Locate the cell with the specified text and output its (X, Y) center coordinate. 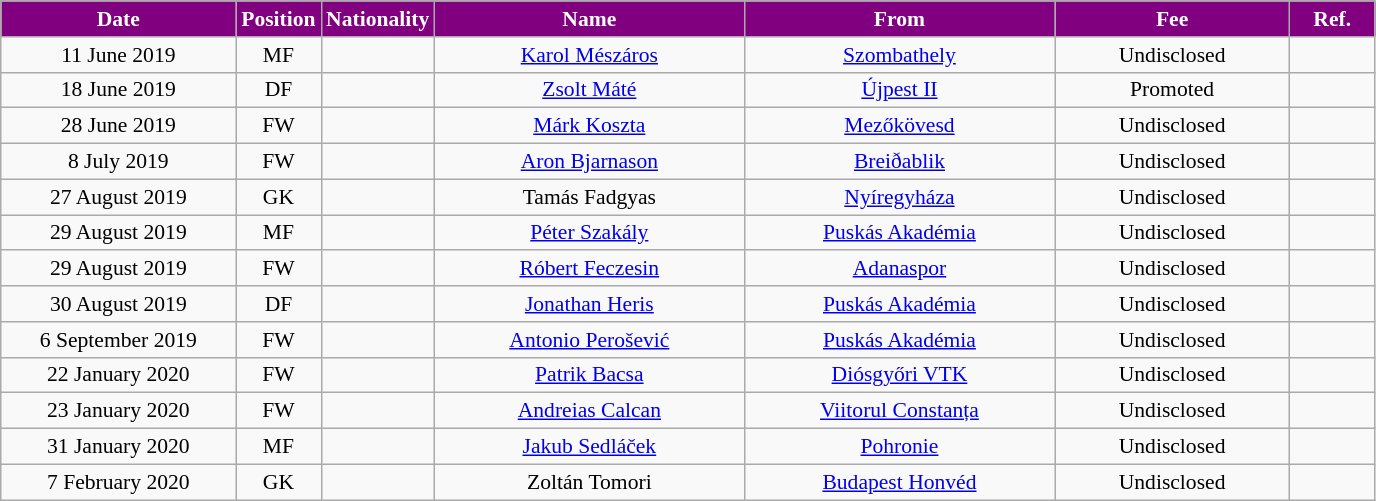
Patrik Bacsa (589, 375)
Nyíregyháza (899, 197)
Márk Koszta (589, 126)
27 August 2019 (118, 197)
Name (589, 19)
Budapest Honvéd (899, 482)
22 January 2020 (118, 375)
30 August 2019 (118, 304)
28 June 2019 (118, 126)
23 January 2020 (118, 411)
Tamás Fadgyas (589, 197)
Jonathan Heris (589, 304)
Zoltán Tomori (589, 482)
7 February 2020 (118, 482)
Diósgyőri VTK (899, 375)
Position (278, 19)
Adanaspor (899, 269)
Ref. (1332, 19)
31 January 2020 (118, 447)
Fee (1172, 19)
Újpest II (899, 90)
Zsolt Máté (589, 90)
Nationality (378, 19)
Aron Bjarnason (589, 162)
11 June 2019 (118, 55)
Jakub Sedláček (589, 447)
Mezőkövesd (899, 126)
Pohronie (899, 447)
8 July 2019 (118, 162)
Promoted (1172, 90)
Antonio Perošević (589, 340)
6 September 2019 (118, 340)
Andreias Calcan (589, 411)
Date (118, 19)
Róbert Feczesin (589, 269)
Breiðablik (899, 162)
Viitorul Constanța (899, 411)
18 June 2019 (118, 90)
Péter Szakály (589, 233)
Szombathely (899, 55)
From (899, 19)
Karol Mészáros (589, 55)
